Detect which cell encompasses the target text, then output its (x, y) center coordinate. 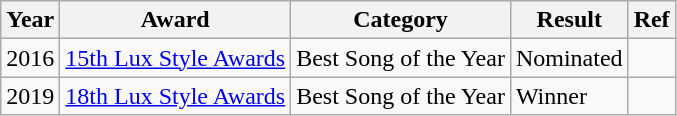
15th Lux Style Awards (176, 58)
Ref (652, 20)
18th Lux Style Awards (176, 96)
2019 (30, 96)
Category (401, 20)
Award (176, 20)
Nominated (569, 58)
Result (569, 20)
Winner (569, 96)
2016 (30, 58)
Year (30, 20)
